Provide the [X, Y] coordinate of the cell's center where the given text is located.  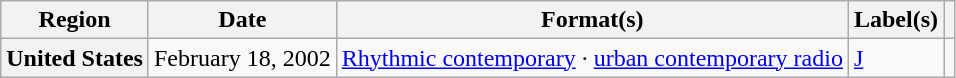
Rhythmic contemporary · urban contemporary radio [592, 58]
Format(s) [592, 20]
Label(s) [896, 20]
Region [75, 20]
Date [242, 20]
J [896, 58]
United States [75, 58]
February 18, 2002 [242, 58]
